Identify which cell holds the provided text, then report its (x, y) central coordinate. 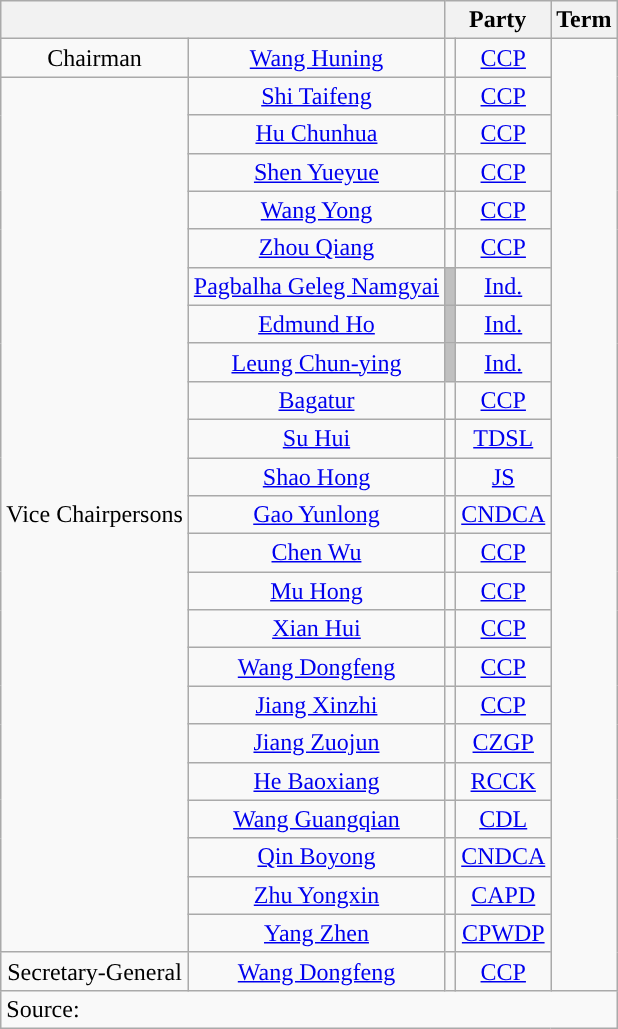
Chairman (95, 58)
Wang Huning (316, 58)
Shen Yueyue (316, 172)
Pagbalha Geleg Namgyai (316, 286)
Source: (309, 1009)
Bagatur (316, 400)
He Baoxiang (316, 781)
CZGP (504, 743)
Chen Wu (316, 553)
Leung Chun-ying (316, 362)
Zhu Yongxin (316, 895)
CDL (504, 819)
Hu Chunhua (316, 134)
Shao Hong (316, 477)
Xian Hui (316, 629)
Jiang Xinzhi (316, 705)
Zhou Qiang (316, 248)
Yang Zhen (316, 933)
Vice Chairpersons (95, 514)
Edmund Ho (316, 324)
Term (584, 20)
Jiang Zuojun (316, 743)
CPWDP (504, 933)
CAPD (504, 895)
JS (504, 477)
RCCK (504, 781)
Secretary-General (95, 971)
Gao Yunlong (316, 515)
Shi Taifeng (316, 96)
TDSL (504, 438)
Su Hui (316, 438)
Qin Boyong (316, 857)
Wang Guangqian (316, 819)
Mu Hong (316, 591)
Wang Yong (316, 210)
Party (498, 20)
